Identify which cell holds the provided text, then report its (x, y) central coordinate. 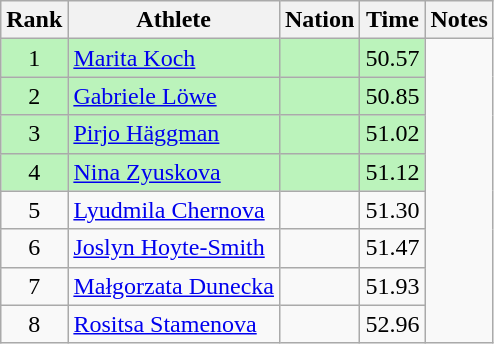
52.96 (392, 324)
Marita Koch (174, 58)
2 (34, 96)
51.93 (392, 286)
6 (34, 248)
51.47 (392, 248)
8 (34, 324)
Rositsa Stamenova (174, 324)
1 (34, 58)
50.57 (392, 58)
Nation (319, 20)
Notes (459, 20)
Pirjo Häggman (174, 134)
Gabriele Löwe (174, 96)
Lyudmila Chernova (174, 210)
51.02 (392, 134)
51.12 (392, 172)
50.85 (392, 96)
Małgorzata Dunecka (174, 286)
7 (34, 286)
Time (392, 20)
Nina Zyuskova (174, 172)
3 (34, 134)
Rank (34, 20)
4 (34, 172)
51.30 (392, 210)
Joslyn Hoyte-Smith (174, 248)
Athlete (174, 20)
5 (34, 210)
